Find where the given text appears and provide that cell's center as (x, y) coordinate. 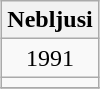
Nebljusi (50, 20)
1991 (50, 58)
